Determine the [X, Y] coordinate at the center of the cell enclosing the given text.  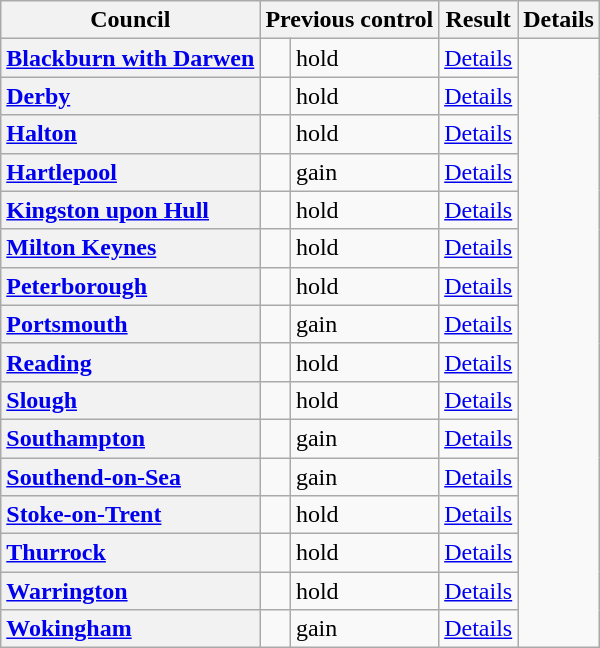
Blackburn with Darwen [130, 58]
Result [478, 20]
Warrington [130, 591]
Southend-on-Sea [130, 477]
Portsmouth [130, 324]
Wokingham [130, 629]
Peterborough [130, 286]
Reading [130, 362]
Halton [130, 134]
Slough [130, 400]
Stoke-on-Trent [130, 515]
Council [130, 20]
Thurrock [130, 553]
Hartlepool [130, 172]
Southampton [130, 438]
Derby [130, 96]
Kingston upon Hull [130, 210]
Previous control [350, 20]
Milton Keynes [130, 248]
